Scan for the cell matching the given text and deliver its [x, y] coordinate at center. 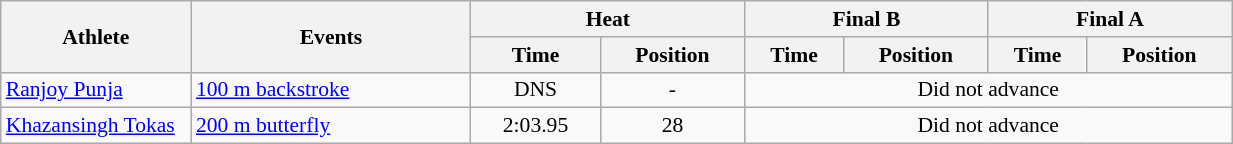
28 [672, 126]
- [672, 90]
Events [331, 36]
Ranjoy Punja [96, 90]
100 m backstroke [331, 90]
DNS [536, 90]
200 m butterfly [331, 126]
Final B [866, 19]
Final A [1110, 19]
Athlete [96, 36]
Khazansingh Tokas [96, 126]
Heat [608, 19]
2:03.95 [536, 126]
